Provide the [x, y] coordinate of the cell's center where the given text is located.  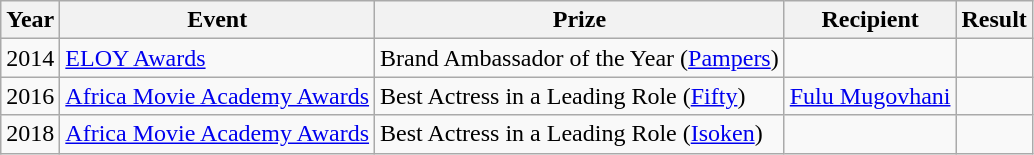
2016 [30, 96]
2014 [30, 58]
Prize [580, 20]
Result [994, 20]
2018 [30, 134]
Fulu Mugovhani [870, 96]
Recipient [870, 20]
Event [218, 20]
Best Actress in a Leading Role (Fifty) [580, 96]
Best Actress in a Leading Role (Isoken) [580, 134]
Year [30, 20]
Brand Ambassador of the Year (Pampers) [580, 58]
ELOY Awards [218, 58]
